Pinpoint the cell where the given text exists, returning its [X, Y] midpoint coordinate. 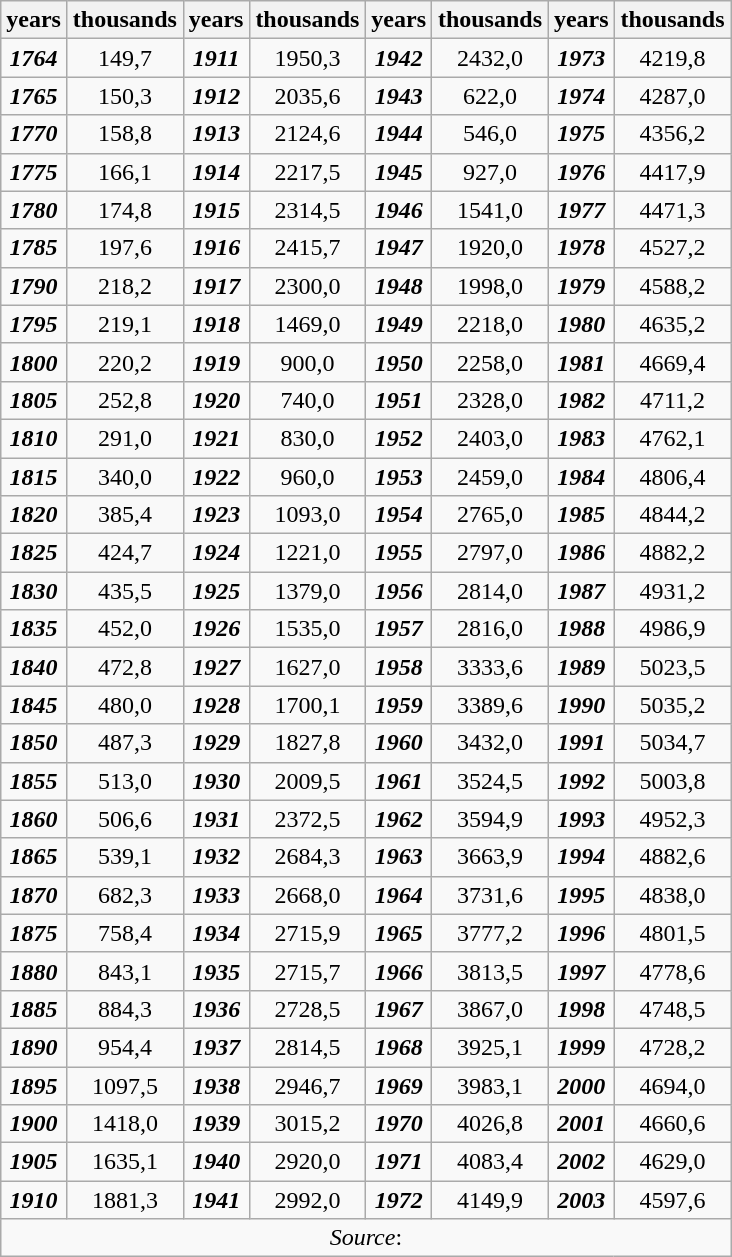
1983 [581, 438]
487,3 [124, 743]
1996 [581, 933]
340,0 [124, 477]
2814,0 [490, 591]
4083,4 [490, 1162]
1938 [216, 1085]
4026,8 [490, 1124]
1925 [216, 591]
1966 [399, 971]
1988 [581, 629]
2000 [581, 1085]
2218,0 [490, 324]
1780 [34, 210]
4844,2 [672, 515]
3663,9 [490, 857]
1927 [216, 667]
4635,2 [672, 324]
1469,0 [308, 324]
1987 [581, 591]
2992,0 [308, 1200]
960,0 [308, 477]
1775 [34, 172]
1920,0 [490, 248]
1971 [399, 1162]
1946 [399, 210]
150,3 [124, 96]
3867,0 [490, 1009]
1986 [581, 553]
1097,5 [124, 1085]
1870 [34, 895]
1980 [581, 324]
3389,6 [490, 705]
1835 [34, 629]
1974 [581, 96]
2003 [581, 1200]
4762,1 [672, 438]
1928 [216, 705]
435,5 [124, 591]
2715,7 [308, 971]
1939 [216, 1124]
4527,2 [672, 248]
4287,0 [672, 96]
220,2 [124, 362]
1930 [216, 781]
5003,8 [672, 781]
2002 [581, 1162]
252,8 [124, 400]
149,7 [124, 58]
1951 [399, 400]
1958 [399, 667]
4660,6 [672, 1124]
5023,5 [672, 667]
954,4 [124, 1047]
174,8 [124, 210]
158,8 [124, 134]
1917 [216, 286]
1932 [216, 857]
1795 [34, 324]
1929 [216, 743]
1963 [399, 857]
1962 [399, 819]
4806,4 [672, 477]
1994 [581, 857]
1770 [34, 134]
1918 [216, 324]
424,7 [124, 553]
1978 [581, 248]
1993 [581, 819]
4882,6 [672, 857]
1945 [399, 172]
4838,0 [672, 895]
1973 [581, 58]
2009,5 [308, 781]
1535,0 [308, 629]
1979 [581, 286]
1984 [581, 477]
740,0 [308, 400]
4986,9 [672, 629]
1999 [581, 1047]
1969 [399, 1085]
1910 [34, 1200]
1881,3 [124, 1200]
1976 [581, 172]
1953 [399, 477]
4219,8 [672, 58]
4952,3 [672, 819]
2765,0 [490, 515]
1627,0 [308, 667]
1961 [399, 781]
2328,0 [490, 400]
1221,0 [308, 553]
4597,6 [672, 1200]
4711,2 [672, 400]
1998,0 [490, 286]
219,1 [124, 324]
1981 [581, 362]
1815 [34, 477]
1905 [34, 1162]
3813,5 [490, 971]
1541,0 [490, 210]
197,6 [124, 248]
1850 [34, 743]
4801,5 [672, 933]
3432,0 [490, 743]
927,0 [490, 172]
4588,2 [672, 286]
2814,5 [308, 1047]
4882,2 [672, 553]
682,3 [124, 895]
1989 [581, 667]
1885 [34, 1009]
830,0 [308, 438]
1937 [216, 1047]
1865 [34, 857]
1900 [34, 1124]
1915 [216, 210]
758,4 [124, 933]
2816,0 [490, 629]
2372,5 [308, 819]
480,0 [124, 705]
2314,5 [308, 210]
1968 [399, 1047]
1982 [581, 400]
1956 [399, 591]
2415,7 [308, 248]
2684,3 [308, 857]
1875 [34, 933]
1924 [216, 553]
1936 [216, 1009]
1379,0 [308, 591]
513,0 [124, 781]
1935 [216, 971]
1926 [216, 629]
1827,8 [308, 743]
5035,2 [672, 705]
1941 [216, 1200]
1959 [399, 705]
2728,5 [308, 1009]
900,0 [308, 362]
1997 [581, 971]
1933 [216, 895]
2432,0 [490, 58]
1916 [216, 248]
166,1 [124, 172]
4356,2 [672, 134]
3015,2 [308, 1124]
4669,4 [672, 362]
1923 [216, 515]
622,0 [490, 96]
1964 [399, 895]
539,1 [124, 857]
1965 [399, 933]
2946,7 [308, 1085]
1919 [216, 362]
1947 [399, 248]
4778,6 [672, 971]
2797,0 [490, 553]
1880 [34, 971]
1948 [399, 286]
1960 [399, 743]
2217,5 [308, 172]
3594,9 [490, 819]
1921 [216, 438]
2035,6 [308, 96]
452,0 [124, 629]
1955 [399, 553]
1895 [34, 1085]
218,2 [124, 286]
1830 [34, 591]
5034,7 [672, 743]
4149,9 [490, 1200]
4471,3 [672, 210]
2124,6 [308, 134]
2920,0 [308, 1162]
1845 [34, 705]
2715,9 [308, 933]
4728,2 [672, 1047]
1957 [399, 629]
1764 [34, 58]
1940 [216, 1162]
1855 [34, 781]
1990 [581, 705]
1820 [34, 515]
1931 [216, 819]
1785 [34, 248]
1840 [34, 667]
1825 [34, 553]
1922 [216, 477]
3925,1 [490, 1047]
1913 [216, 134]
1860 [34, 819]
2459,0 [490, 477]
1914 [216, 172]
1765 [34, 96]
4931,2 [672, 591]
1934 [216, 933]
4694,0 [672, 1085]
4629,0 [672, 1162]
1995 [581, 895]
1790 [34, 286]
884,3 [124, 1009]
1972 [399, 1200]
1967 [399, 1009]
1418,0 [124, 1124]
1810 [34, 438]
1950 [399, 362]
472,8 [124, 667]
1944 [399, 134]
1977 [581, 210]
1700,1 [308, 705]
2001 [581, 1124]
Source: [366, 1238]
1890 [34, 1047]
1093,0 [308, 515]
1954 [399, 515]
1952 [399, 438]
1942 [399, 58]
1998 [581, 1009]
3333,6 [490, 667]
2668,0 [308, 895]
1991 [581, 743]
3777,2 [490, 933]
3524,5 [490, 781]
2258,0 [490, 362]
843,1 [124, 971]
3983,1 [490, 1085]
1985 [581, 515]
1949 [399, 324]
1912 [216, 96]
1920 [216, 400]
506,6 [124, 819]
1975 [581, 134]
291,0 [124, 438]
1970 [399, 1124]
546,0 [490, 134]
2403,0 [490, 438]
1635,1 [124, 1162]
1950,3 [308, 58]
2300,0 [308, 286]
4748,5 [672, 1009]
1911 [216, 58]
3731,6 [490, 895]
4417,9 [672, 172]
1805 [34, 400]
1943 [399, 96]
385,4 [124, 515]
1800 [34, 362]
1992 [581, 781]
